From the cell containing the given text, extract its center point as (x, y) coordinate. 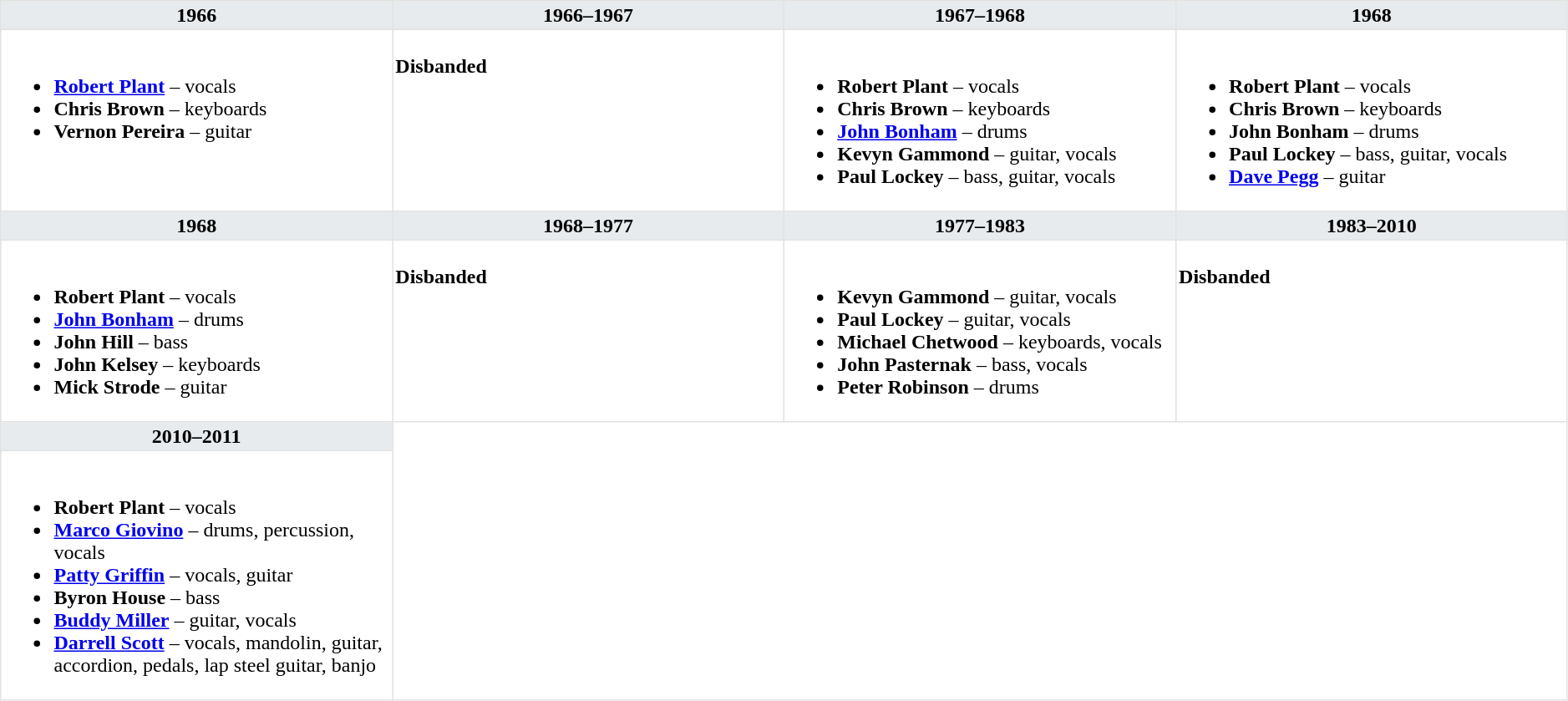
Kevyn Gammond – guitar, vocalsPaul Lockey – guitar, vocalsMichael Chetwood – keyboards, vocalsJohn Pasternak – bass, vocalsPeter Robinson – drums (979, 331)
1966 (197, 15)
1977–1983 (979, 226)
Robert Plant – vocalsChris Brown – keyboardsVernon Pereira – guitar (197, 120)
Robert Plant – vocalsJohn Bonham – drumsJohn Hill – bassJohn Kelsey – keyboardsMick Strode – guitar (197, 331)
1983–2010 (1372, 226)
1967–1968 (979, 15)
1968–1977 (588, 226)
Robert Plant – vocalsChris Brown – keyboardsJohn Bonham – drumsKevyn Gammond – guitar, vocalsPaul Lockey – bass, guitar, vocals (979, 120)
1966–1967 (588, 15)
2010–2011 (197, 436)
Robert Plant – vocalsChris Brown – keyboardsJohn Bonham – drumsPaul Lockey – bass, guitar, vocalsDave Pegg – guitar (1372, 120)
